Extract the (X, Y) coordinate from the center of the cell holding the provided text.  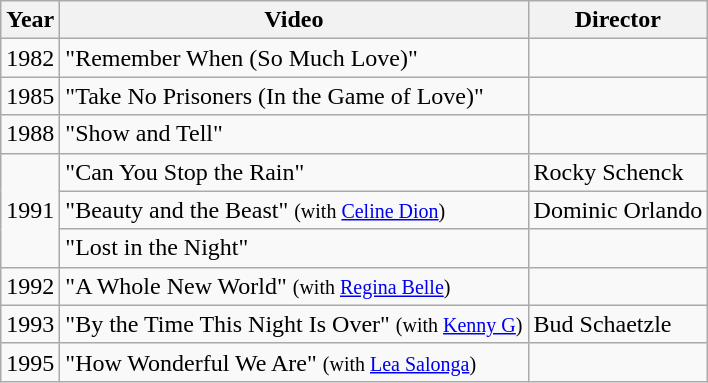
1982 (30, 58)
"By the Time This Night Is Over" (with Kenny G) (294, 324)
Director (618, 20)
1995 (30, 362)
Bud Schaetzle (618, 324)
"How Wonderful We Are" (with Lea Salonga) (294, 362)
1988 (30, 134)
"A Whole New World" (with Regina Belle) (294, 286)
1992 (30, 286)
"Beauty and the Beast" (with Celine Dion) (294, 210)
"Lost in the Night" (294, 248)
Dominic Orlando (618, 210)
1993 (30, 324)
"Can You Stop the Rain" (294, 172)
"Show and Tell" (294, 134)
1985 (30, 96)
"Take No Prisoners (In the Game of Love)" (294, 96)
Video (294, 20)
Rocky Schenck (618, 172)
Year (30, 20)
1991 (30, 210)
"Remember When (So Much Love)" (294, 58)
